Output the (x, y) coordinate of the center of the cell containing the given text.  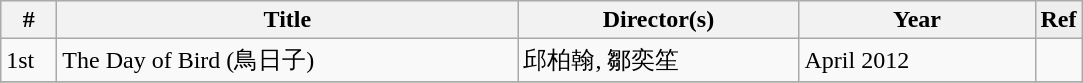
邱柏翰, 鄒奕笙 (658, 60)
Director(s) (658, 20)
# (29, 20)
Ref (1058, 20)
Year (917, 20)
April 2012 (917, 60)
Title (288, 20)
The Day of Bird (鳥日子) (288, 60)
1st (29, 60)
